Find where the given text appears and provide that cell's center as (x, y) coordinate. 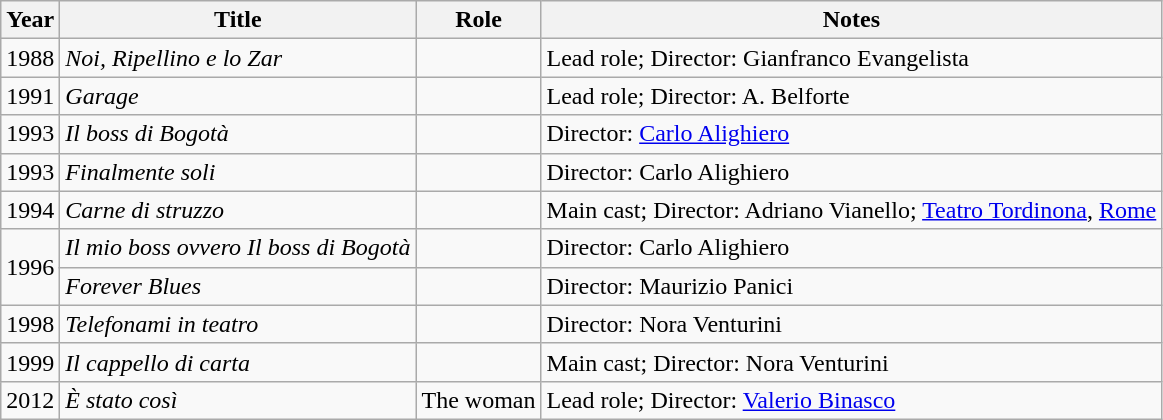
È stato così (238, 400)
Lead role; Director: A. Belforte (852, 96)
Main cast; Director: Adriano Vianello; Teatro Tordinona, Rome (852, 210)
Telefonami in teatro (238, 324)
Il mio boss ovvero Il boss di Bogotà (238, 248)
Il cappello di carta (238, 362)
Carne di struzzo (238, 210)
Director: Maurizio Panici (852, 286)
1991 (30, 96)
Lead role; Director: Gianfranco Evangelista (852, 58)
Il boss di Bogotà (238, 134)
Title (238, 20)
The woman (478, 400)
1999 (30, 362)
Garage (238, 96)
Noi, Ripellino e lo Zar (238, 58)
Forever Blues (238, 286)
Notes (852, 20)
1996 (30, 267)
Role (478, 20)
1994 (30, 210)
Finalmente soli (238, 172)
1998 (30, 324)
1988 (30, 58)
Year (30, 20)
Lead role; Director: Valerio Binasco (852, 400)
Main cast; Director: Nora Venturini (852, 362)
2012 (30, 400)
Director: Nora Venturini (852, 324)
